Output the (x, y) coordinate of the center of the cell containing the given text.  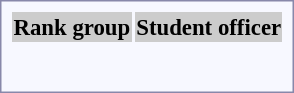
Student officer (209, 27)
Rank group (72, 27)
